Extract the (X, Y) coordinate from the center of the cell holding the provided text.  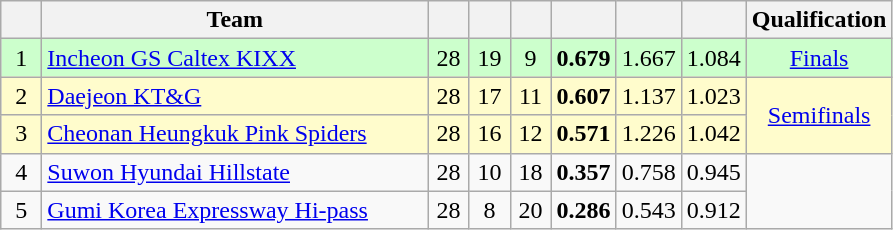
Team (235, 20)
18 (530, 172)
16 (490, 134)
8 (490, 210)
Cheonan Heungkuk Pink Spiders (235, 134)
10 (490, 172)
Semifinals (819, 115)
1 (22, 58)
Incheon GS Caltex KIXX (235, 58)
0.286 (584, 210)
2 (22, 96)
Suwon Hyundai Hillstate (235, 172)
0.679 (584, 58)
11 (530, 96)
Daejeon KT&G (235, 96)
12 (530, 134)
0.607 (584, 96)
0.758 (648, 172)
1.667 (648, 58)
20 (530, 210)
4 (22, 172)
0.945 (714, 172)
5 (22, 210)
3 (22, 134)
17 (490, 96)
Finals (819, 58)
0.543 (648, 210)
1.084 (714, 58)
1.023 (714, 96)
9 (530, 58)
1.226 (648, 134)
0.571 (584, 134)
1.042 (714, 134)
0.912 (714, 210)
Qualification (819, 20)
19 (490, 58)
0.357 (584, 172)
1.137 (648, 96)
Gumi Korea Expressway Hi-pass (235, 210)
